For the text-containing cell, return its midpoint in (x, y) coordinate format. 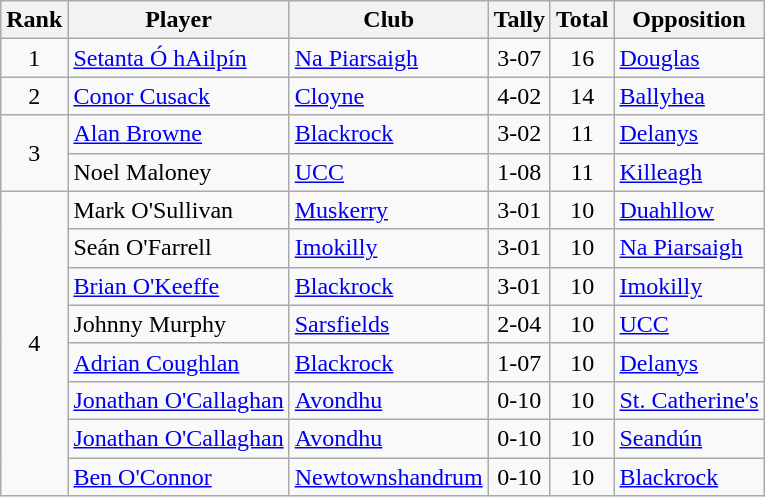
St. Catherine's (689, 400)
Player (178, 20)
Opposition (689, 20)
Noel Maloney (178, 172)
Ballyhea (689, 96)
3-02 (519, 134)
Setanta Ó hAilpín (178, 58)
Alan Browne (178, 134)
Club (388, 20)
Muskerry (388, 210)
Sarsfields (388, 324)
Newtownshandrum (388, 477)
4 (34, 343)
Johnny Murphy (178, 324)
Adrian Coughlan (178, 362)
Conor Cusack (178, 96)
16 (582, 58)
3-07 (519, 58)
Duahllow (689, 210)
4-02 (519, 96)
Rank (34, 20)
Tally (519, 20)
Seán O'Farrell (178, 248)
1-07 (519, 362)
1-08 (519, 172)
Killeagh (689, 172)
Seandún (689, 438)
Douglas (689, 58)
Brian O'Keeffe (178, 286)
3 (34, 153)
Cloyne (388, 96)
14 (582, 96)
Total (582, 20)
2-04 (519, 324)
Mark O'Sullivan (178, 210)
Ben O'Connor (178, 477)
2 (34, 96)
1 (34, 58)
